Capture the cell that displays the provided text and extract its [X, Y] central coordinate. 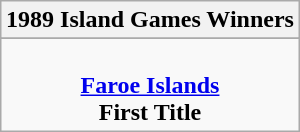
1989 Island Games Winners [150, 20]
Faroe IslandsFirst Title [150, 85]
